For the text-containing cell, return its midpoint in [X, Y] coordinate format. 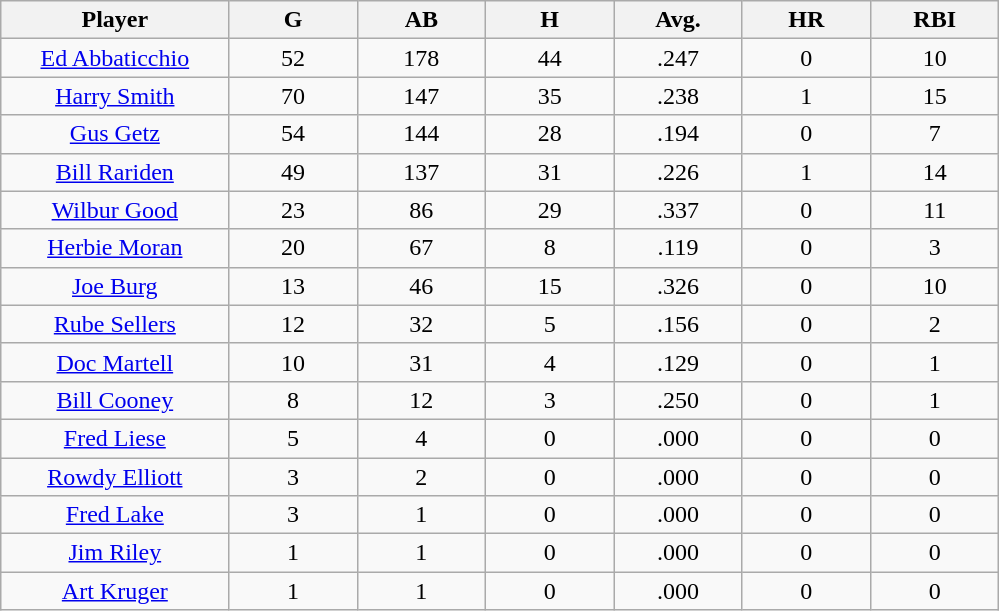
67 [421, 248]
G [293, 20]
.226 [678, 172]
86 [421, 210]
.326 [678, 286]
Bill Rariden [115, 172]
14 [934, 172]
Joe Burg [115, 286]
35 [550, 96]
137 [421, 172]
Fred Lake [115, 515]
54 [293, 134]
.337 [678, 210]
Herbie Moran [115, 248]
Wilbur Good [115, 210]
29 [550, 210]
Doc Martell [115, 362]
.194 [678, 134]
Harry Smith [115, 96]
Rube Sellers [115, 324]
HR [806, 20]
44 [550, 58]
H [550, 20]
144 [421, 134]
28 [550, 134]
Ed Abbaticchio [115, 58]
147 [421, 96]
.119 [678, 248]
Fred Liese [115, 438]
13 [293, 286]
52 [293, 58]
46 [421, 286]
7 [934, 134]
.156 [678, 324]
Bill Cooney [115, 400]
.238 [678, 96]
Art Kruger [115, 591]
20 [293, 248]
.250 [678, 400]
Avg. [678, 20]
RBI [934, 20]
Gus Getz [115, 134]
178 [421, 58]
Rowdy Elliott [115, 477]
Player [115, 20]
23 [293, 210]
32 [421, 324]
.129 [678, 362]
Jim Riley [115, 553]
70 [293, 96]
AB [421, 20]
.247 [678, 58]
11 [934, 210]
49 [293, 172]
